Provide the (X, Y) coordinate of the cell's center where the given text is located.  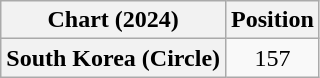
157 (273, 58)
Position (273, 20)
Chart (2024) (114, 20)
South Korea (Circle) (114, 58)
